Detect which cell encompasses the target text, then output its (x, y) center coordinate. 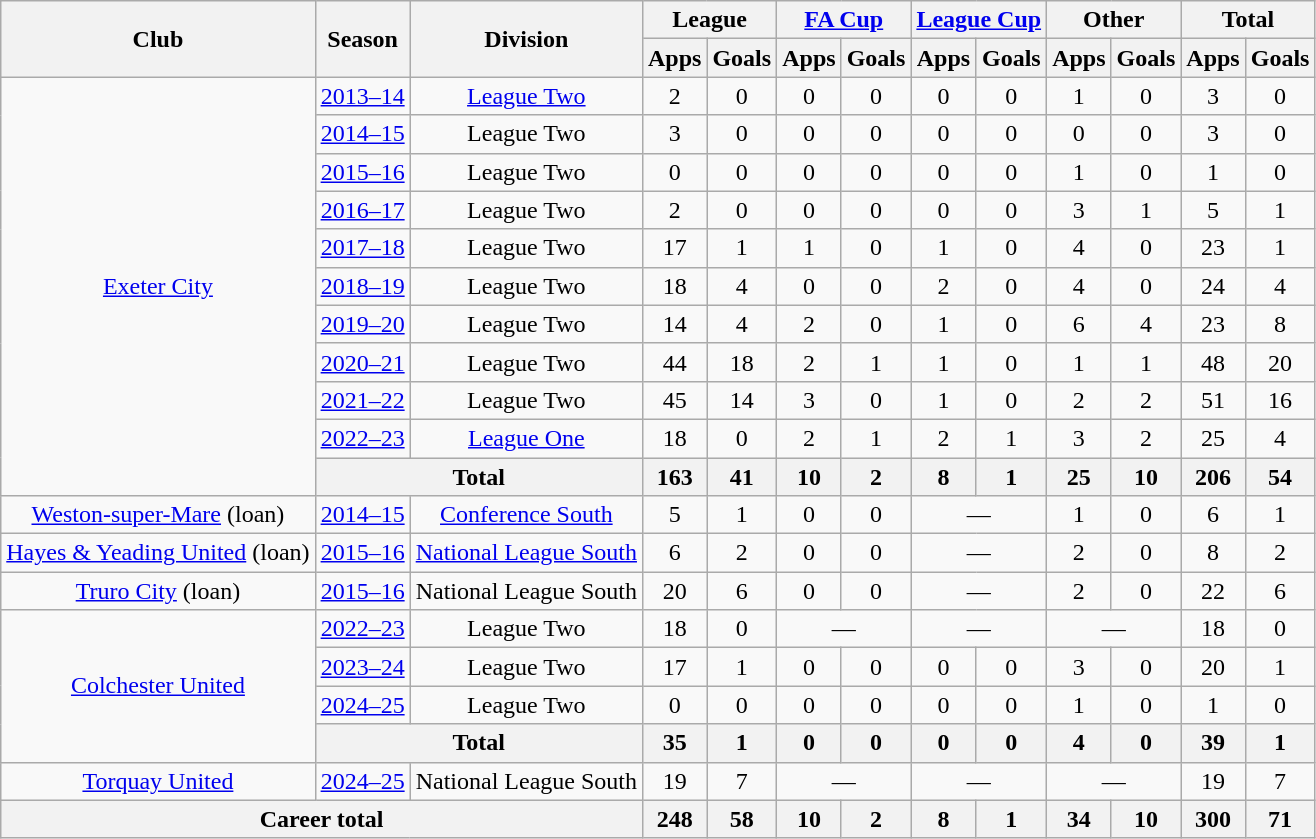
Hayes & Yeading United (loan) (158, 553)
24 (1213, 286)
206 (1213, 477)
Weston-super-Mare (loan) (158, 515)
45 (674, 400)
League One (526, 438)
58 (742, 819)
41 (742, 477)
2020–21 (362, 362)
League Cup (979, 20)
54 (1280, 477)
51 (1213, 400)
2019–20 (362, 324)
Colchester United (158, 686)
2023–24 (362, 667)
48 (1213, 362)
Club (158, 39)
22 (1213, 591)
2016–17 (362, 210)
44 (674, 362)
34 (1079, 819)
35 (674, 743)
League (709, 20)
2021–22 (362, 400)
39 (1213, 743)
Division (526, 39)
Conference South (526, 515)
2017–18 (362, 248)
Exeter City (158, 286)
Torquay United (158, 781)
Career total (322, 819)
163 (674, 477)
FA Cup (844, 20)
Season (362, 39)
300 (1213, 819)
Other (1114, 20)
248 (674, 819)
71 (1280, 819)
16 (1280, 400)
2018–19 (362, 286)
2013–14 (362, 96)
Truro City (loan) (158, 591)
